Find where the given text appears and provide that cell's center as [X, Y] coordinate. 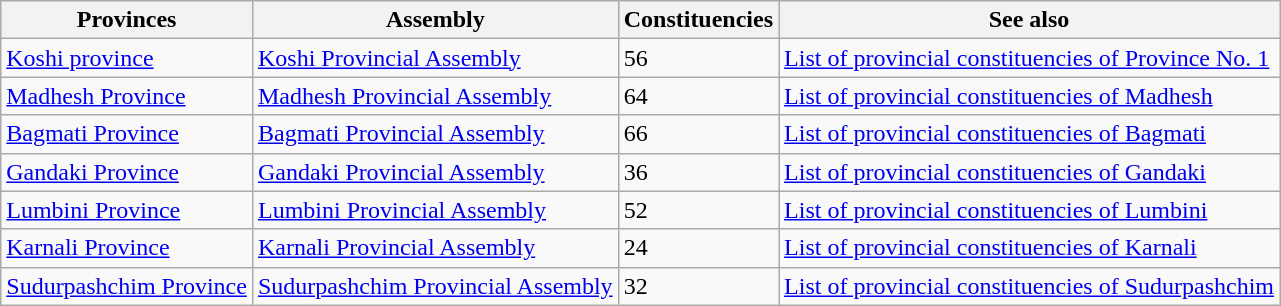
List of provincial constituencies of Karnali [1030, 248]
52 [698, 210]
Assembly [435, 20]
Koshi Provincial Assembly [435, 58]
List of provincial constituencies of Madhesh [1030, 96]
Gandaki Provincial Assembly [435, 172]
Lumbini Provincial Assembly [435, 210]
Sudurpashchim Provincial Assembly [435, 286]
List of provincial constituencies of Bagmati [1030, 134]
66 [698, 134]
Karnali Province [127, 248]
32 [698, 286]
List of provincial constituencies of Gandaki [1030, 172]
Madhesh Province [127, 96]
List of provincial constituencies of Province No. 1 [1030, 58]
Bagmati Provincial Assembly [435, 134]
Bagmati Province [127, 134]
List of provincial constituencies of Lumbini [1030, 210]
Koshi province [127, 58]
Sudurpashchim Province [127, 286]
Madhesh Provincial Assembly [435, 96]
24 [698, 248]
Karnali Provincial Assembly [435, 248]
36 [698, 172]
Gandaki Province [127, 172]
List of provincial constituencies of Sudurpashchim [1030, 286]
64 [698, 96]
56 [698, 58]
See also [1030, 20]
Constituencies [698, 20]
Lumbini Province [127, 210]
Provinces [127, 20]
